Capture the cell that displays the provided text and extract its (X, Y) central coordinate. 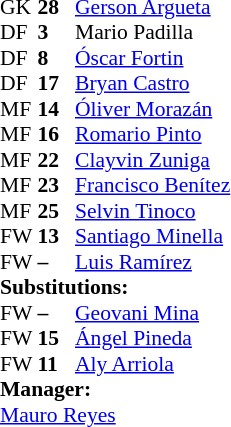
Aly Arriola (152, 364)
16 (57, 135)
13 (57, 237)
Francisco Benítez (152, 185)
25 (57, 211)
Óliver Morazán (152, 109)
23 (57, 185)
Manager: (115, 389)
17 (57, 83)
8 (57, 58)
14 (57, 109)
22 (57, 160)
Geovani Mina (152, 313)
3 (57, 33)
Óscar Fortin (152, 58)
Clayvin Zuniga (152, 160)
Selvin Tinoco (152, 211)
15 (57, 339)
11 (57, 364)
Romario Pinto (152, 135)
Mario Padilla (152, 33)
Santiago Minella (152, 237)
Ángel Pineda (152, 339)
Substitutions: (115, 287)
Luis Ramírez (152, 262)
Bryan Castro (152, 83)
